From the cell containing the given text, extract its center point as [X, Y] coordinate. 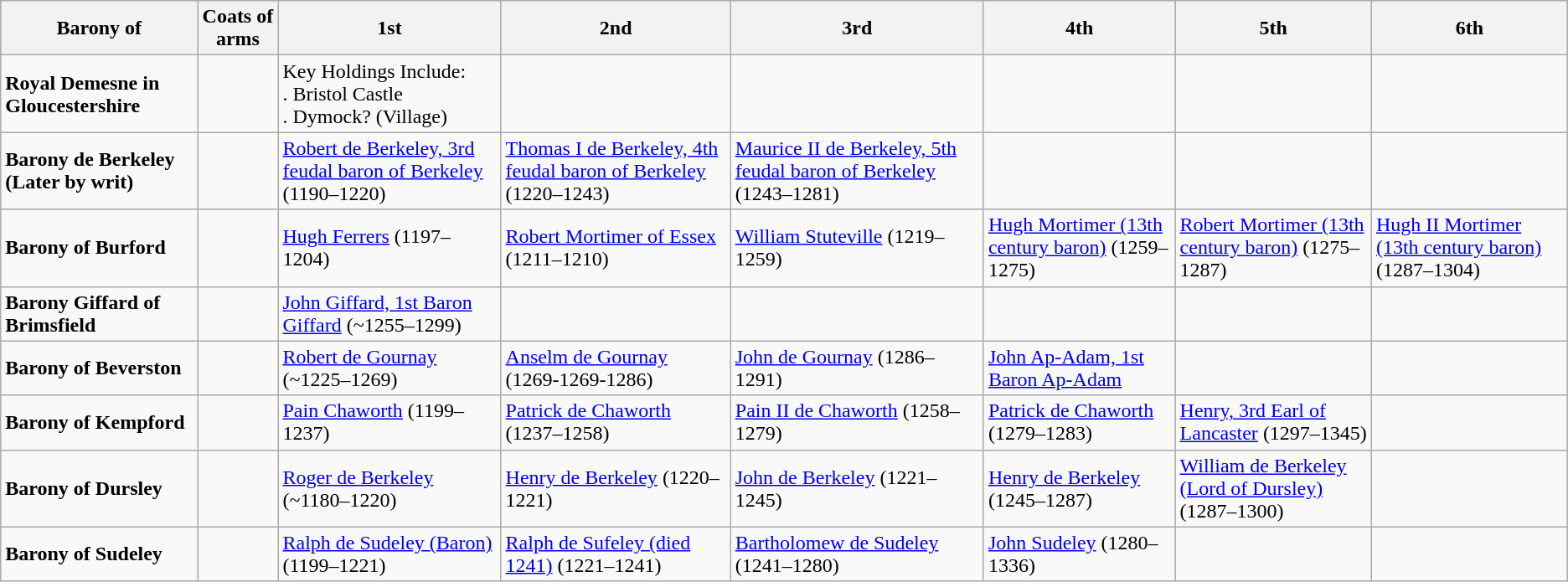
Robert de Berkeley, 3rd feudal baron of Berkeley (1190–1220) [389, 171]
Henry, 3rd Earl of Lancaster (1297–1345) [1273, 422]
Maurice II de Berkeley, 5th feudal baron of Berkeley (1243–1281) [857, 171]
John Giffard, 1st Baron Giffard (~1255–1299) [389, 313]
Robert de Gournay (~1225–1269) [389, 368]
Royal Demesne in Gloucestershire [99, 94]
John Ap-Adam, 1st Baron Ap-Adam [1079, 368]
Henry de Berkeley (1245–1287) [1079, 488]
Coats of arms [238, 28]
Robert Mortimer of Essex (1211–1210) [616, 248]
Patrick de Chaworth (1279–1283) [1079, 422]
2nd [616, 28]
Ralph de Sufeley (died 1241) (1221–1241) [616, 554]
Pain Chaworth (1199–1237) [389, 422]
Barony of [99, 28]
Bartholomew de Sudeley (1241–1280) [857, 554]
Hugh Ferrers (1197–1204) [389, 248]
Ralph de Sudeley (Baron) (1199–1221) [389, 554]
Hugh Mortimer (13th century baron) (1259–1275) [1079, 248]
William Stuteville (1219–1259) [857, 248]
Barony de Berkeley (Later by writ) [99, 171]
Robert Mortimer (13th century baron) (1275–1287) [1273, 248]
Henry de Berkeley (1220–1221) [616, 488]
1st [389, 28]
John de Gournay (1286–1291) [857, 368]
John Sudeley (1280–1336) [1079, 554]
Barony Giffard of Brimsfield [99, 313]
3rd [857, 28]
John de Berkeley (1221–1245) [857, 488]
Thomas I de Berkeley, 4th feudal baron of Berkeley (1220–1243) [616, 171]
5th [1273, 28]
Key Holdings Include:. Bristol Castle. Dymock? (Village) [389, 94]
Pain II de Chaworth (1258–1279) [857, 422]
Roger de Berkeley (~1180–1220) [389, 488]
Barony of Dursley [99, 488]
Hugh II Mortimer (13th century baron) (1287–1304) [1469, 248]
Barony of Beverston [99, 368]
Barony of Sudeley [99, 554]
Barony of Kempford [99, 422]
4th [1079, 28]
Anselm de Gournay (1269-1269-1286) [616, 368]
Barony of Burford [99, 248]
6th [1469, 28]
Patrick de Chaworth (1237–1258) [616, 422]
William de Berkeley (Lord of Dursley) (1287–1300) [1273, 488]
